Detect which cell encompasses the target text, then output its (x, y) center coordinate. 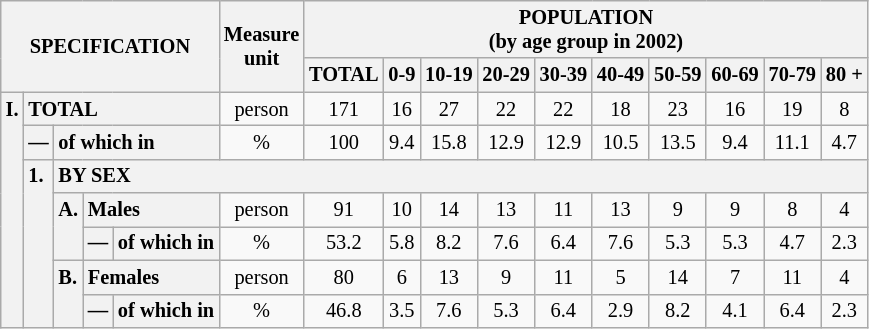
7 (734, 277)
SPECIFICATION (110, 46)
100 (344, 142)
2.9 (620, 311)
0-9 (402, 75)
1. (38, 243)
4.1 (734, 311)
60-69 (734, 75)
Males (151, 210)
50-59 (678, 75)
91 (344, 210)
A. (68, 226)
20-29 (506, 75)
POPULATION (by age group in 2002) (586, 29)
10 (402, 210)
5 (620, 277)
B. (68, 294)
10.5 (620, 142)
3.5 (402, 311)
Females (151, 277)
27 (448, 109)
Measure unit (262, 46)
11.1 (792, 142)
30-39 (564, 75)
80 + (844, 75)
80 (344, 277)
15.8 (448, 142)
70-79 (792, 75)
5.8 (402, 243)
46.8 (344, 311)
10-19 (448, 75)
13.5 (678, 142)
I. (12, 210)
19 (792, 109)
18 (620, 109)
6 (402, 277)
171 (344, 109)
23 (678, 109)
BY SEX (461, 176)
53.2 (344, 243)
40-49 (620, 75)
